Determine the [X, Y] coordinate at the center of the cell enclosing the given text.  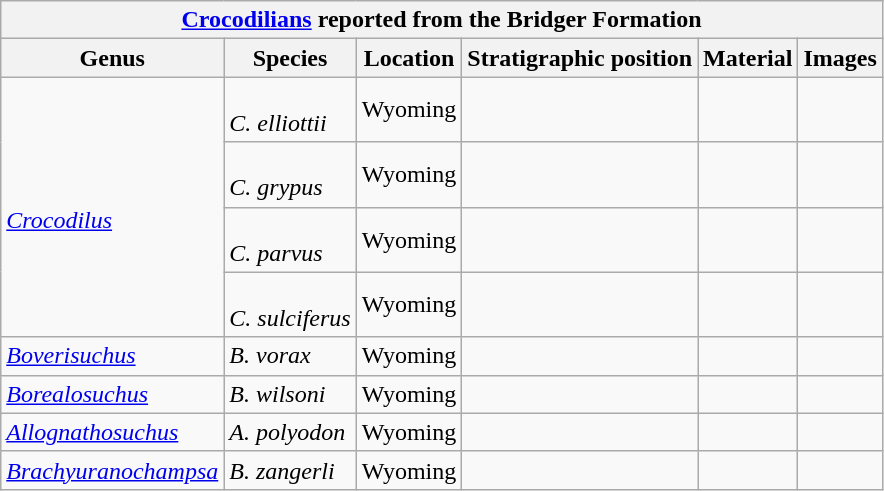
Species [290, 58]
Boverisuchus [112, 356]
Borealosuchus [112, 394]
Images [840, 58]
B. wilsoni [290, 394]
Crocodilians reported from the Bridger Formation [442, 20]
Allognathosuchus [112, 432]
A. polyodon [290, 432]
Genus [112, 58]
Material [748, 58]
Crocodilus [112, 207]
C. parvus [290, 240]
C. grypus [290, 174]
C. sulciferus [290, 304]
Stratigraphic position [580, 58]
C. elliottii [290, 110]
Location [409, 58]
B. vorax [290, 356]
Brachyuranochampsa [112, 470]
B. zangerli [290, 470]
